For the text-containing cell, return its midpoint in [x, y] coordinate format. 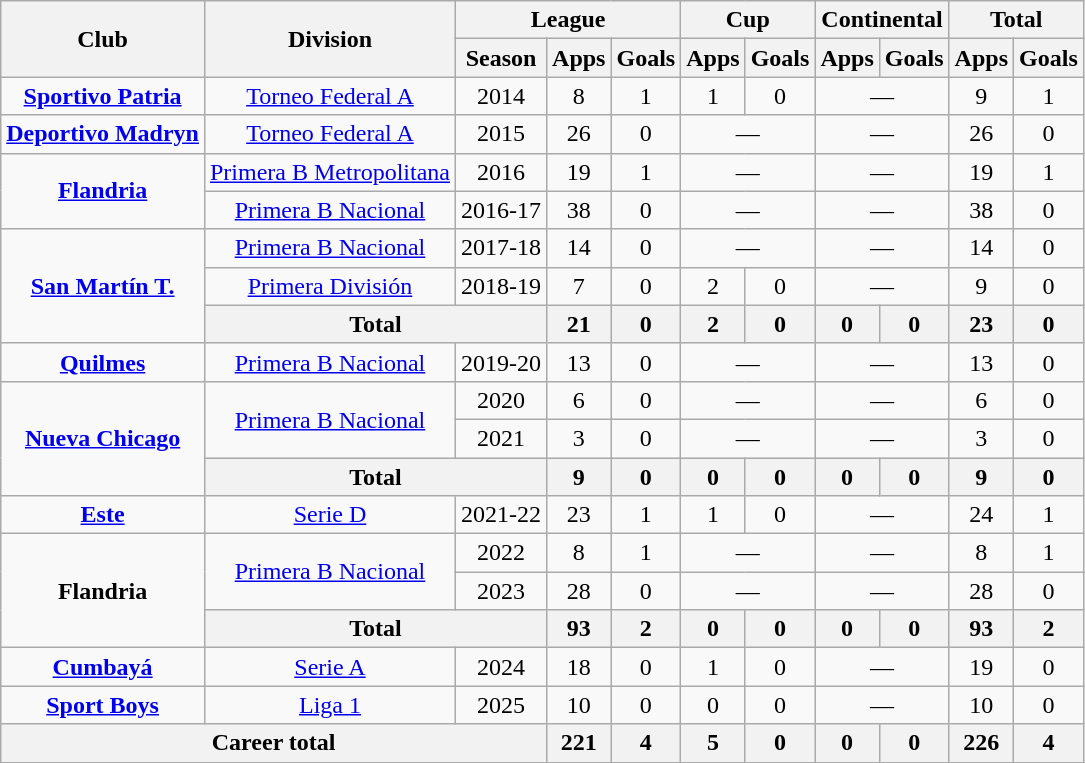
Serie A [330, 667]
2022 [500, 553]
Sportivo Patria [103, 96]
Quilmes [103, 362]
2018-19 [500, 286]
Primera B Metropolitana [330, 172]
2024 [500, 667]
2015 [500, 134]
Serie D [330, 515]
Este [103, 515]
5 [713, 743]
21 [579, 324]
Cup [748, 20]
18 [579, 667]
Sport Boys [103, 705]
2021-22 [500, 515]
2017-18 [500, 248]
2025 [500, 705]
Cumbayá [103, 667]
221 [579, 743]
2016-17 [500, 210]
7 [579, 286]
Career total [274, 743]
Season [500, 58]
2016 [500, 172]
Deportivo Madryn [103, 134]
League [568, 20]
2023 [500, 591]
San Martín T. [103, 286]
Division [330, 39]
Primera División [330, 286]
Continental [882, 20]
2014 [500, 96]
Club [103, 39]
Nueva Chicago [103, 438]
2021 [500, 438]
2019-20 [500, 362]
226 [981, 743]
24 [981, 515]
Liga 1 [330, 705]
2020 [500, 400]
